Search for the cell housing the specified text and yield its (x, y) center coordinate. 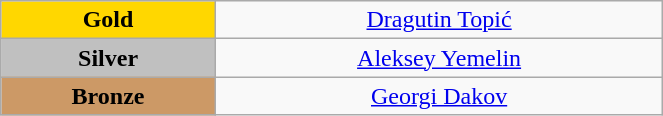
Gold (108, 20)
Bronze (108, 96)
Georgi Dakov (438, 96)
Silver (108, 58)
Dragutin Topić (438, 20)
Aleksey Yemelin (438, 58)
